Scan for the cell matching the given text and deliver its (X, Y) coordinate at center. 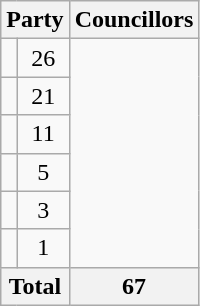
21 (43, 96)
Total (35, 286)
1 (43, 248)
11 (43, 134)
3 (43, 210)
Councillors (134, 20)
26 (43, 58)
67 (134, 286)
5 (43, 172)
Party (35, 20)
